Extract the (X, Y) coordinate from the center of the cell holding the provided text.  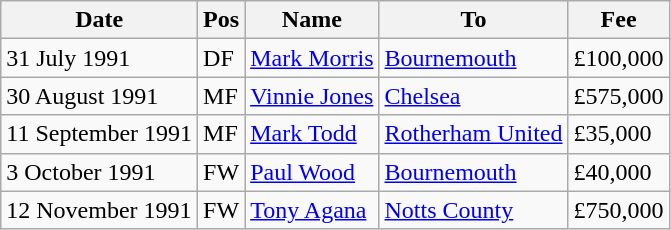
11 September 1991 (100, 134)
Notts County (474, 210)
Rotherham United (474, 134)
30 August 1991 (100, 96)
Chelsea (474, 96)
To (474, 20)
DF (222, 58)
31 July 1991 (100, 58)
Mark Morris (312, 58)
Vinnie Jones (312, 96)
Paul Wood (312, 172)
£750,000 (618, 210)
£575,000 (618, 96)
£35,000 (618, 134)
Pos (222, 20)
£40,000 (618, 172)
Fee (618, 20)
12 November 1991 (100, 210)
£100,000 (618, 58)
Name (312, 20)
3 October 1991 (100, 172)
Tony Agana (312, 210)
Mark Todd (312, 134)
Date (100, 20)
